Detect which cell encompasses the target text, then output its (x, y) center coordinate. 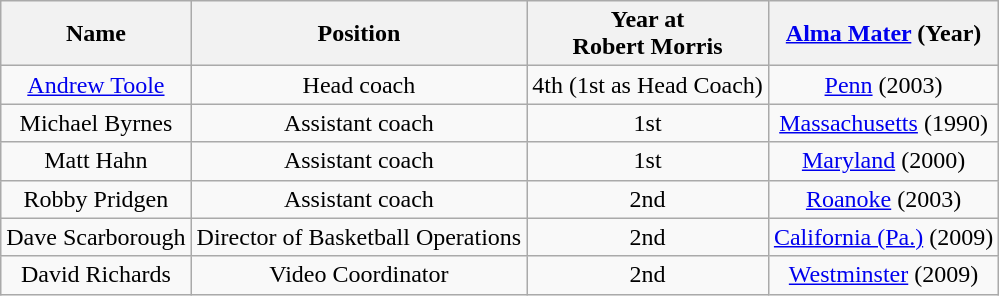
Massachusetts (1990) (883, 123)
Alma Mater (Year) (883, 34)
Penn (2003) (883, 85)
Andrew Toole (96, 85)
Westminster (2009) (883, 275)
Head coach (359, 85)
Maryland (2000) (883, 161)
David Richards (96, 275)
Michael Byrnes (96, 123)
Dave Scarborough (96, 237)
Matt Hahn (96, 161)
Position (359, 34)
Robby Pridgen (96, 199)
California (Pa.) (2009) (883, 237)
4th (1st as Head Coach) (648, 85)
Director of Basketball Operations (359, 237)
Video Coordinator (359, 275)
Name (96, 34)
Roanoke (2003) (883, 199)
Year at Robert Morris (648, 34)
